Locate the cell with the specified text and output its (X, Y) center coordinate. 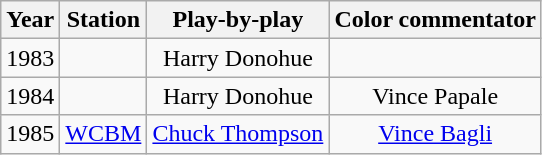
Color commentator (436, 20)
Station (104, 20)
Play-by-play (238, 20)
Vince Bagli (436, 134)
Vince Papale (436, 96)
1984 (30, 96)
1983 (30, 58)
WCBM (104, 134)
Chuck Thompson (238, 134)
Year (30, 20)
1985 (30, 134)
